For the text-containing cell, return its midpoint in [x, y] coordinate format. 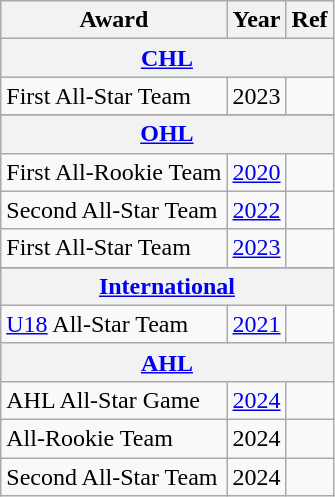
2020 [256, 172]
Award [114, 20]
2021 [256, 324]
AHL All-Star Game [114, 400]
Year [256, 20]
U18 All-Star Team [114, 324]
International [167, 286]
All-Rookie Team [114, 438]
CHL [167, 58]
AHL [167, 362]
2022 [256, 210]
Ref [310, 20]
OHL [167, 134]
First All-Rookie Team [114, 172]
